Search for the cell housing the specified text and yield its (x, y) center coordinate. 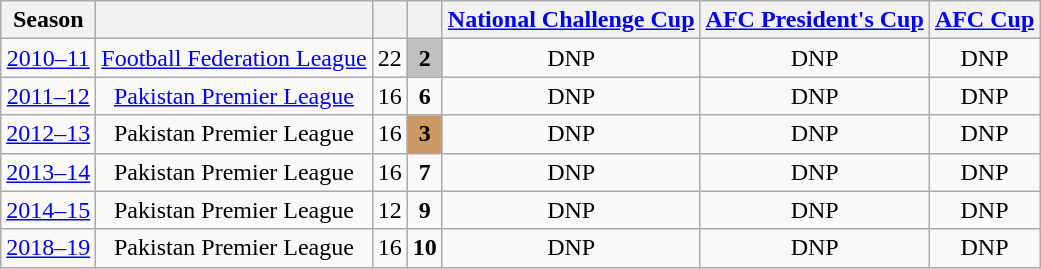
6 (424, 96)
12 (390, 210)
2018–19 (48, 248)
2 (424, 58)
2010–11 (48, 58)
Season (48, 20)
3 (424, 134)
2013–14 (48, 172)
Football Federation League (234, 58)
10 (424, 248)
2012–13 (48, 134)
National Challenge Cup (571, 20)
7 (424, 172)
22 (390, 58)
9 (424, 210)
2011–12 (48, 96)
2014–15 (48, 210)
AFC Cup (984, 20)
AFC President's Cup (814, 20)
